Pinpoint the cell where the given text exists, returning its (x, y) midpoint coordinate. 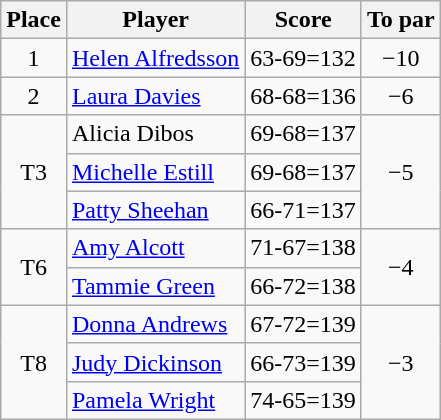
1 (34, 58)
T6 (34, 267)
Judy Dickinson (155, 362)
Player (155, 20)
−6 (400, 96)
Patty Sheehan (155, 210)
67-72=139 (304, 324)
71-67=138 (304, 248)
66-72=138 (304, 286)
74-65=139 (304, 400)
−5 (400, 172)
Pamela Wright (155, 400)
2 (34, 96)
T3 (34, 172)
63-69=132 (304, 58)
−3 (400, 362)
Donna Andrews (155, 324)
Laura Davies (155, 96)
Score (304, 20)
−10 (400, 58)
Helen Alfredsson (155, 58)
To par (400, 20)
Amy Alcott (155, 248)
Place (34, 20)
Tammie Green (155, 286)
−4 (400, 267)
66-71=137 (304, 210)
Alicia Dibos (155, 134)
T8 (34, 362)
66-73=139 (304, 362)
Michelle Estill (155, 172)
68-68=136 (304, 96)
